Locate the cell with the specified text and output its [X, Y] center coordinate. 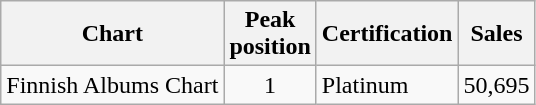
Certification [387, 34]
50,695 [496, 85]
Platinum [387, 85]
Peakposition [270, 34]
1 [270, 85]
Chart [112, 34]
Finnish Albums Chart [112, 85]
Sales [496, 34]
